Identify which cell holds the provided text, then report its [x, y] central coordinate. 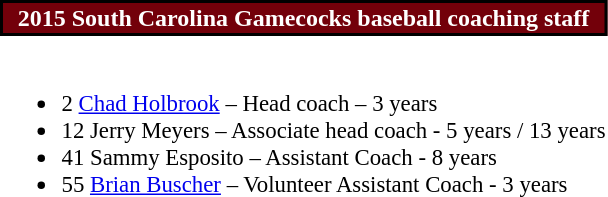
2015 South Carolina Gamecocks baseball coaching staff [304, 18]
